From the cell containing the given text, extract its center point as (x, y) coordinate. 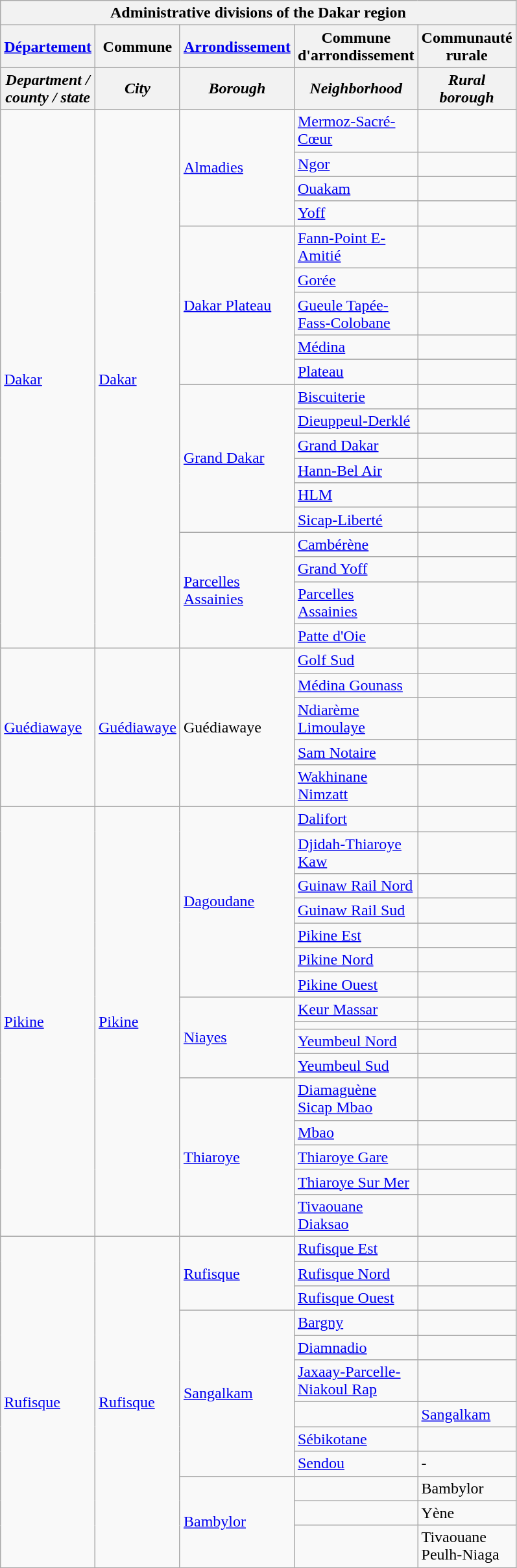
Pikine Nord (355, 960)
Arrondissement (237, 47)
Cambérène (355, 544)
Dagoudane (237, 901)
Dalifort (355, 819)
Patte d'Oie (355, 636)
Thiaroye Sur Mer (355, 1182)
Dieuppeul-Derklé (355, 421)
Jaxaay-Parcelle-Niakoul Rap (355, 1381)
Plateau (355, 371)
Guinaw Rail Sud (355, 911)
Yoff (355, 213)
Yène (467, 1513)
Fann-Point E-Amitié (355, 246)
Pikine Est (355, 935)
Thiaroye (237, 1157)
Pikine Ouest (355, 985)
- (467, 1464)
Djidah-Thiaroye Kaw (355, 852)
Commune d'arrondissement (355, 47)
Tivaouane Peulh-Niaga (467, 1547)
Diamaguène Sicap Mbao (355, 1099)
Thiaroye Gare (355, 1157)
Rufisque Ouest (355, 1298)
Golf Sud (355, 661)
HLM (355, 495)
Gorée (355, 280)
Grand Yoff (355, 569)
Médina Gounass (355, 685)
Commune (138, 47)
Sam Notaire (355, 752)
Tivaouane Diaksao (355, 1215)
Neighborhood (355, 88)
Yeumbeul Nord (355, 1041)
Dakar Plateau (237, 305)
Keur Massar (355, 1009)
Biscuiterie (355, 396)
Rufisque Nord (355, 1274)
Borough (237, 88)
City (138, 88)
Hann-Bel Air (355, 471)
Mbao (355, 1132)
Sendou (355, 1464)
Mermoz-Sacré-Cœur (355, 131)
Ouakam (355, 189)
Wakhinane Nimzatt (355, 786)
Médina (355, 347)
Sicap-Liberté (355, 520)
Diamnadio (355, 1348)
Sébikotane (355, 1439)
Almadies (237, 167)
Yeumbeul Sud (355, 1066)
Communauté rurale (467, 47)
Gueule Tapée-Fass-Colobane (355, 314)
Department / county / state (48, 88)
Rufisque Est (355, 1248)
Administrative divisions of the Dakar region (258, 13)
Niayes (237, 1037)
Bargny (355, 1323)
Ngor (355, 164)
Rural borough (467, 88)
Ndiarème Limoulaye (355, 718)
Guinaw Rail Nord (355, 886)
Département (48, 47)
